Scan for the cell matching the given text and deliver its (x, y) coordinate at center. 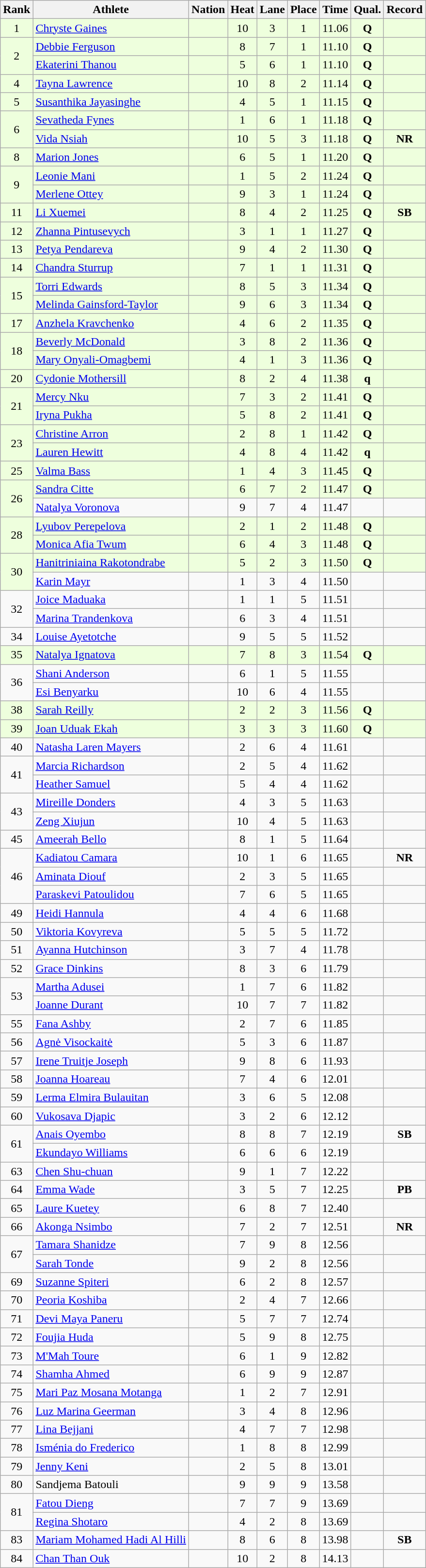
34 (16, 637)
Marina Trandenkova (111, 618)
Anais Oyembo (111, 1134)
Tamara Shanidze (111, 1245)
11.56 (335, 710)
Chryste Gaines (111, 28)
12.25 (335, 1190)
71 (16, 1319)
PB (405, 1190)
Christine Arron (111, 434)
Qual. (367, 10)
12.40 (335, 1208)
21 (16, 406)
Ayanna Hutchinson (111, 950)
36 (16, 683)
65 (16, 1208)
Grace Dinkins (111, 968)
11.15 (335, 102)
12.01 (335, 1079)
Place (303, 10)
15 (16, 295)
13.01 (335, 1466)
11.35 (335, 323)
Martha Adusei (111, 987)
83 (16, 1540)
11.52 (335, 637)
81 (16, 1512)
11.30 (335, 249)
Mari Paz Mosana Motanga (111, 1392)
Cydonie Mothersill (111, 378)
18 (16, 351)
Natalya Ignatova (111, 655)
Iryna Pukha (111, 415)
Fatou Dieng (111, 1503)
57 (16, 1060)
12.91 (335, 1392)
67 (16, 1254)
Record (405, 10)
Athlete (111, 10)
12.82 (335, 1355)
Kadiatou Camara (111, 858)
Vukosava Djapic (111, 1116)
32 (16, 609)
12.51 (335, 1226)
Isménia do Frederico (111, 1448)
11.61 (335, 747)
Rank (16, 10)
Natalya Voronova (111, 507)
Fana Ashby (111, 1024)
Sandjema Batouli (111, 1485)
56 (16, 1042)
Mary Onyali-Omagbemi (111, 360)
35 (16, 655)
30 (16, 572)
11.54 (335, 655)
Marion Jones (111, 157)
Joice Maduaka (111, 600)
63 (16, 1171)
76 (16, 1411)
Foujia Huda (111, 1337)
75 (16, 1392)
Jenny Keni (111, 1466)
Shani Anderson (111, 673)
51 (16, 950)
55 (16, 1024)
52 (16, 968)
Torri Edwards (111, 286)
Joanna Hoareau (111, 1079)
Joanne Durant (111, 1005)
69 (16, 1282)
11.20 (335, 157)
64 (16, 1190)
Mireille Donders (111, 802)
11.72 (335, 931)
Tayna Lawrence (111, 83)
Ameerah Bello (111, 839)
12.22 (335, 1171)
11.93 (335, 1060)
Heidi Hannula (111, 913)
11.87 (335, 1042)
79 (16, 1466)
Irene Truitje Joseph (111, 1060)
Monica Afia Twum (111, 544)
11.78 (335, 950)
Devi Maya Paneru (111, 1319)
Lane (272, 10)
13.98 (335, 1540)
49 (16, 913)
46 (16, 876)
Louise Ayetotche (111, 637)
M'Mah Toure (111, 1355)
Agnė Visockaitė (111, 1042)
Zhanna Pintusevych (111, 231)
Nation (208, 10)
41 (16, 775)
11.79 (335, 968)
Natasha Laren Mayers (111, 747)
Mercy Nku (111, 397)
Vida Nsiah (111, 139)
Ekaterini Thanou (111, 65)
Esi Benyarku (111, 692)
Akonga Nsimbo (111, 1226)
12.12 (335, 1116)
70 (16, 1300)
12.66 (335, 1300)
Aminata Diouf (111, 876)
Merlene Ottey (111, 194)
Heat (242, 10)
Mariam Mohamed Hadi Al Hilli (111, 1540)
11.06 (335, 28)
Joan Uduak Ekah (111, 729)
Anzhela Kravchenko (111, 323)
40 (16, 747)
12.99 (335, 1448)
12.87 (335, 1374)
Chandra Sturrup (111, 268)
28 (16, 535)
Lerma Elmira Bulauitan (111, 1097)
Heather Samuel (111, 784)
Hanitriniaina Rakotondrabe (111, 563)
Luz Marina Geerman (111, 1411)
77 (16, 1429)
26 (16, 498)
12 (16, 231)
Lauren Hewitt (111, 452)
12.75 (335, 1337)
Paraskevi Patoulidou (111, 895)
84 (16, 1558)
11.60 (335, 729)
58 (16, 1079)
11.64 (335, 839)
12.57 (335, 1282)
Lina Bejjani (111, 1429)
20 (16, 378)
12.08 (335, 1097)
Sevatheda Fynes (111, 120)
Leonie Mani (111, 175)
17 (16, 323)
11.85 (335, 1024)
43 (16, 811)
80 (16, 1485)
Marcia Richardson (111, 765)
Ekundayo Williams (111, 1153)
Lyubov Perepelova (111, 526)
Peoria Koshiba (111, 1300)
Melinda Gainsford-Taylor (111, 305)
60 (16, 1116)
73 (16, 1355)
Beverly McDonald (111, 342)
Suzanne Spiteri (111, 1282)
Karin Mayr (111, 581)
14.13 (335, 1558)
50 (16, 931)
59 (16, 1097)
53 (16, 996)
Chan Than Ouk (111, 1558)
Chen Shu-chuan (111, 1171)
11.14 (335, 83)
Li Xuemei (111, 212)
Debbie Ferguson (111, 47)
Sarah Tonde (111, 1263)
11 (16, 212)
14 (16, 268)
Petya Pendareva (111, 249)
39 (16, 729)
11.31 (335, 268)
11.68 (335, 913)
12.74 (335, 1319)
66 (16, 1226)
Sarah Reilly (111, 710)
Shamha Ahmed (111, 1374)
Valma Bass (111, 470)
74 (16, 1374)
72 (16, 1337)
13.58 (335, 1485)
11.25 (335, 212)
Time (335, 10)
61 (16, 1144)
Emma Wade (111, 1190)
23 (16, 443)
Laure Kuetey (111, 1208)
Sandra Citte (111, 489)
11.45 (335, 470)
Regina Shotaro (111, 1521)
12.96 (335, 1411)
38 (16, 710)
Zeng Xiujun (111, 821)
Susanthika Jayasinghe (111, 102)
13 (16, 249)
12.98 (335, 1429)
45 (16, 839)
25 (16, 470)
11.38 (335, 378)
Viktoria Kovyreva (111, 931)
11.27 (335, 231)
78 (16, 1448)
